Locate the cell with the specified text and output its (X, Y) center coordinate. 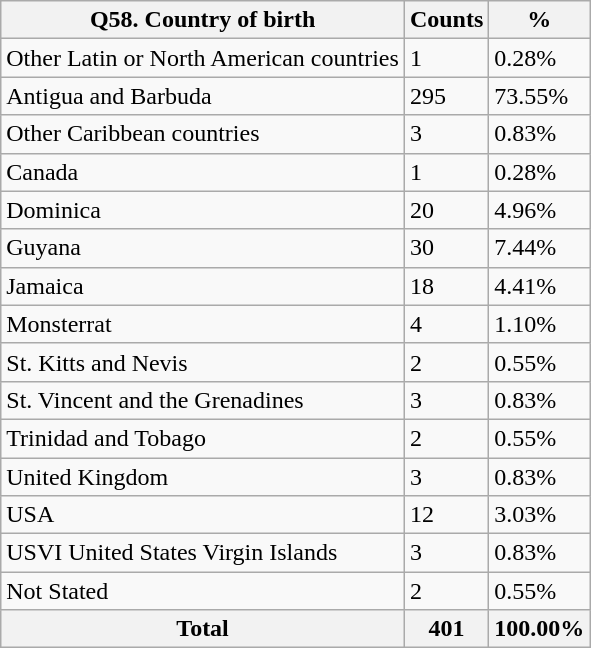
Other Latin or North American countries (203, 58)
3.03% (540, 515)
4 (446, 324)
Not Stated (203, 591)
Antigua and Barbuda (203, 96)
% (540, 20)
Guyana (203, 248)
12 (446, 515)
Trinidad and Tobago (203, 438)
Other Caribbean countries (203, 134)
1.10% (540, 324)
4.41% (540, 286)
Q58. Country of birth (203, 20)
USA (203, 515)
United Kingdom (203, 477)
7.44% (540, 248)
4.96% (540, 210)
Dominica (203, 210)
18 (446, 286)
295 (446, 96)
401 (446, 629)
Monsterrat (203, 324)
30 (446, 248)
St. Kitts and Nevis (203, 362)
Total (203, 629)
Jamaica (203, 286)
20 (446, 210)
100.00% (540, 629)
Canada (203, 172)
Counts (446, 20)
St. Vincent and the Grenadines (203, 400)
USVI United States Virgin Islands (203, 553)
73.55% (540, 96)
